Identify which cell holds the provided text, then report its (X, Y) central coordinate. 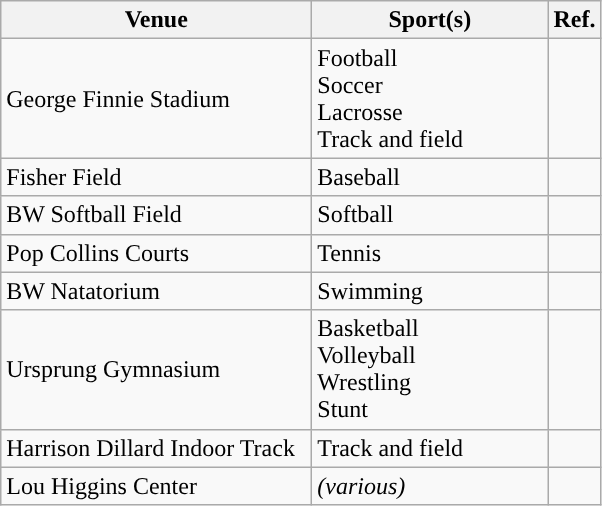
Lou Higgins Center (156, 486)
George Finnie Stadium (156, 98)
Sport(s) (430, 20)
Fisher Field (156, 177)
Venue (156, 20)
Ref. (574, 20)
Track and field (430, 448)
Pop Collins Courts (156, 253)
Football Soccer Lacrosse Track and field (430, 98)
Basketball Volleyball Wrestling Stunt (430, 370)
Swimming (430, 291)
(various) (430, 486)
Tennis (430, 253)
BW Softball Field (156, 215)
Ursprung Gymnasium (156, 370)
Baseball (430, 177)
Harrison Dillard Indoor Track (156, 448)
BW Natatorium (156, 291)
Softball (430, 215)
